Return (x, y) of the center of cell containing provided text 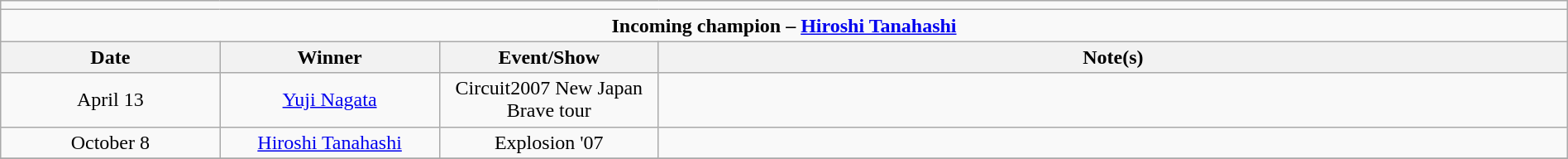
Date (111, 57)
Hiroshi Tanahashi (329, 142)
Yuji Nagata (329, 99)
Note(s) (1113, 57)
April 13 (111, 99)
Circuit2007 New Japan Brave tour (549, 99)
Explosion '07 (549, 142)
Incoming champion – Hiroshi Tanahashi (784, 26)
October 8 (111, 142)
Event/Show (549, 57)
Winner (329, 57)
